Locate the cell with the specified text and output its (x, y) center coordinate. 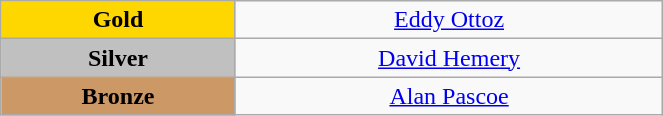
David Hemery (449, 58)
Alan Pascoe (449, 96)
Silver (118, 58)
Gold (118, 20)
Eddy Ottoz (449, 20)
Bronze (118, 96)
